Locate the cell with the specified text and output its [X, Y] center coordinate. 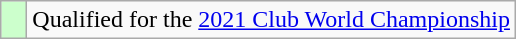
Qualified for the 2021 Club World Championship [272, 20]
